Return [X, Y] of the center of cell containing provided text 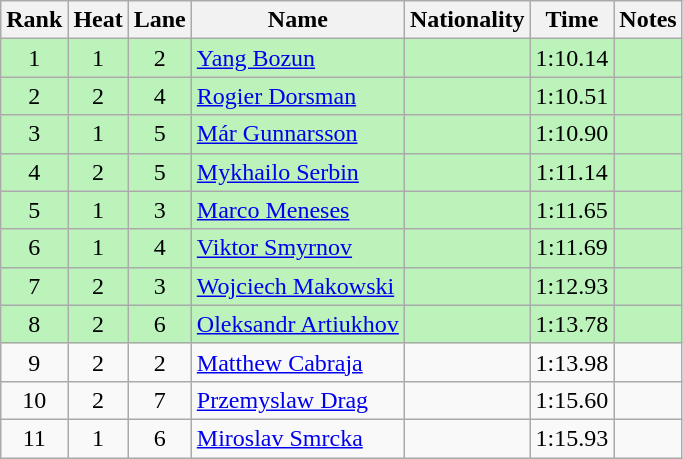
Wojciech Makowski [298, 286]
1:11.65 [572, 210]
Rogier Dorsman [298, 96]
Mykhailo Serbin [298, 172]
1:15.60 [572, 400]
10 [34, 400]
Nationality [467, 20]
1:12.93 [572, 286]
Marco Meneses [298, 210]
1:10.51 [572, 96]
11 [34, 438]
Yang Bozun [298, 58]
Przemyslaw Drag [298, 400]
1:15.93 [572, 438]
Már Gunnarsson [298, 134]
8 [34, 324]
Oleksandr Artiukhov [298, 324]
Miroslav Smrcka [298, 438]
1:10.90 [572, 134]
1:10.14 [572, 58]
Viktor Smyrnov [298, 248]
1:13.78 [572, 324]
Lane [160, 20]
Time [572, 20]
1:13.98 [572, 362]
Matthew Cabraja [298, 362]
9 [34, 362]
Rank [34, 20]
Heat [98, 20]
Name [298, 20]
1:11.69 [572, 248]
1:11.14 [572, 172]
Notes [648, 20]
